Provide the [X, Y] coordinate of the cell's center where the given text is located.  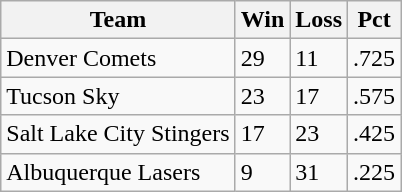
31 [319, 172]
Pct [374, 20]
Tucson Sky [118, 96]
Loss [319, 20]
11 [319, 58]
Denver Comets [118, 58]
.425 [374, 134]
Albuquerque Lasers [118, 172]
.575 [374, 96]
Win [262, 20]
.225 [374, 172]
Salt Lake City Stingers [118, 134]
9 [262, 172]
Team [118, 20]
29 [262, 58]
.725 [374, 58]
